Output the [X, Y] coordinate of the center of the cell containing the given text.  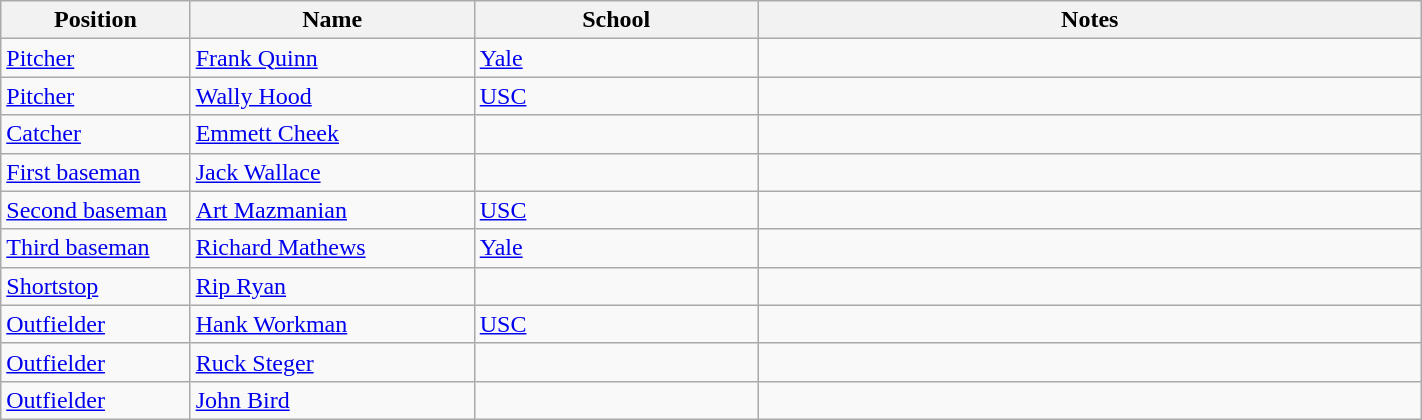
First baseman [96, 172]
Notes [1090, 20]
Richard Mathews [332, 248]
Second baseman [96, 210]
Wally Hood [332, 96]
Ruck Steger [332, 362]
Position [96, 20]
John Bird [332, 400]
Name [332, 20]
Art Mazmanian [332, 210]
Catcher [96, 134]
Emmett Cheek [332, 134]
Frank Quinn [332, 58]
Rip Ryan [332, 286]
Shortstop [96, 286]
Jack Wallace [332, 172]
Third baseman [96, 248]
Hank Workman [332, 324]
School [616, 20]
